Pinpoint the cell where the given text exists, returning its [X, Y] midpoint coordinate. 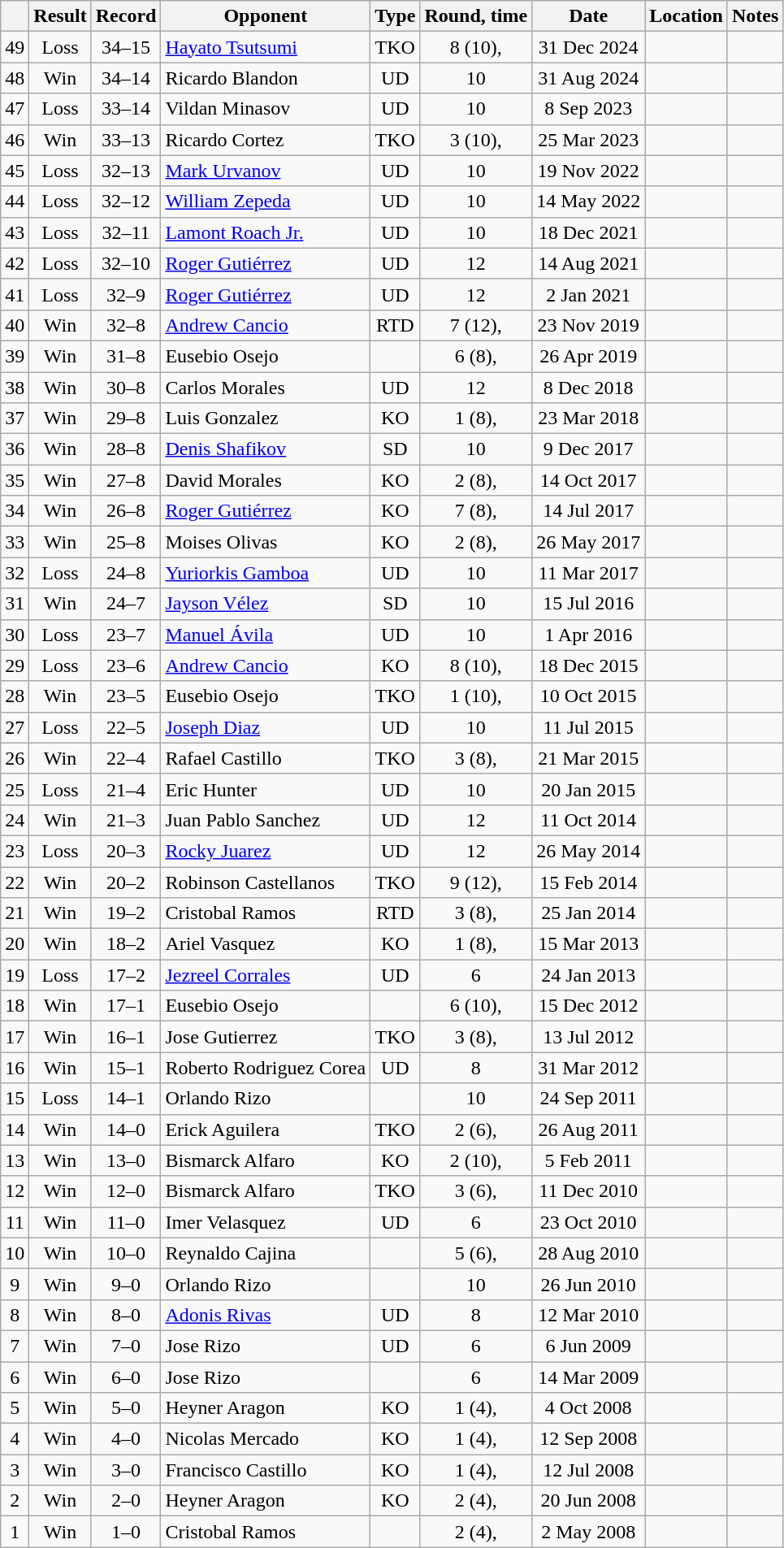
5–0 [126, 1408]
15–1 [126, 1068]
Opponent [266, 16]
3 (6), [476, 1191]
23–6 [126, 666]
2 (6), [476, 1130]
Rafael Castillo [266, 758]
20 [15, 944]
33 [15, 542]
20–3 [126, 851]
22–5 [126, 727]
11–0 [126, 1222]
1 Apr 2016 [588, 635]
Moises Olivas [266, 542]
13 [15, 1160]
23–7 [126, 635]
Jayson Vélez [266, 604]
14 [15, 1130]
18–2 [126, 944]
4 [15, 1439]
19–2 [126, 913]
6 (8), [476, 356]
33–13 [126, 140]
27–8 [126, 480]
11 Mar 2017 [588, 573]
15 Dec 2012 [588, 1006]
32–13 [126, 171]
Juan Pablo Sanchez [266, 820]
26 Aug 2011 [588, 1130]
23 Mar 2018 [588, 418]
10–0 [126, 1253]
1 (10), [476, 696]
23 [15, 851]
4–0 [126, 1439]
11 Dec 2010 [588, 1191]
26 [15, 758]
Adonis Rivas [266, 1315]
Erick Aguilera [266, 1130]
45 [15, 171]
19 [15, 975]
9 Dec 2017 [588, 449]
31 Aug 2024 [588, 78]
26 May 2014 [588, 851]
Rocky Juarez [266, 851]
5 (6), [476, 1253]
29–8 [126, 418]
32–8 [126, 325]
14 Oct 2017 [588, 480]
9–0 [126, 1284]
24 Jan 2013 [588, 975]
5 Feb 2011 [588, 1160]
Yuriorkis Gamboa [266, 573]
1 [15, 1532]
14–0 [126, 1130]
47 [15, 109]
43 [15, 232]
25 Jan 2014 [588, 913]
21–3 [126, 820]
Jose Gutierrez [266, 1037]
Robinson Castellanos [266, 882]
8–0 [126, 1315]
Luis Gonzalez [266, 418]
22 [15, 882]
Francisco Castillo [266, 1470]
32 [15, 573]
9 [15, 1284]
7 [15, 1346]
David Morales [266, 480]
12 Jul 2008 [588, 1470]
2 Jan 2021 [588, 294]
Result [60, 16]
Record [126, 16]
29 [15, 666]
Ricardo Blandon [266, 78]
5 [15, 1408]
Joseph Diaz [266, 727]
38 [15, 388]
10 Oct 2015 [588, 696]
16–1 [126, 1037]
6 Jun 2009 [588, 1346]
9 (12), [476, 882]
Round, time [476, 16]
26 May 2017 [588, 542]
25–8 [126, 542]
Notes [755, 16]
13 Jul 2012 [588, 1037]
34 [15, 511]
15 Feb 2014 [588, 882]
34–14 [126, 78]
7 (8), [476, 511]
25 Mar 2023 [588, 140]
39 [15, 356]
21 [15, 913]
14 Mar 2009 [588, 1377]
21 Mar 2015 [588, 758]
15 Jul 2016 [588, 604]
34–15 [126, 47]
Eric Hunter [266, 789]
17–1 [126, 1006]
14 Aug 2021 [588, 263]
2 [15, 1501]
Reynaldo Cajina [266, 1253]
28 [15, 696]
Ariel Vasquez [266, 944]
32–12 [126, 202]
28–8 [126, 449]
12 Mar 2010 [588, 1315]
18 Dec 2015 [588, 666]
Carlos Morales [266, 388]
23–5 [126, 696]
Manuel Ávila [266, 635]
7–0 [126, 1346]
40 [15, 325]
12 Sep 2008 [588, 1439]
Type [395, 16]
11 [15, 1222]
49 [15, 47]
24 Sep 2011 [588, 1099]
16 [15, 1068]
8 Dec 2018 [588, 388]
8 Sep 2023 [588, 109]
28 Aug 2010 [588, 1253]
20 Jan 2015 [588, 789]
33–14 [126, 109]
Ricardo Cortez [266, 140]
24–8 [126, 573]
3–0 [126, 1470]
32–9 [126, 294]
35 [15, 480]
13–0 [126, 1160]
27 [15, 727]
12–0 [126, 1191]
37 [15, 418]
15 [15, 1099]
21–4 [126, 789]
14–1 [126, 1099]
26–8 [126, 511]
32–10 [126, 263]
Roberto Rodriguez Corea [266, 1068]
Vildan Minasov [266, 109]
William Zepeda [266, 202]
15 Mar 2013 [588, 944]
26 Jun 2010 [588, 1284]
18 Dec 2021 [588, 232]
18 [15, 1006]
11 Oct 2014 [588, 820]
Lamont Roach Jr. [266, 232]
17–2 [126, 975]
Jezreel Corrales [266, 975]
46 [15, 140]
22–4 [126, 758]
Nicolas Mercado [266, 1439]
1–0 [126, 1532]
4 Oct 2008 [588, 1408]
25 [15, 789]
26 Apr 2019 [588, 356]
14 May 2022 [588, 202]
23 Nov 2019 [588, 325]
20–2 [126, 882]
24 [15, 820]
Location [687, 16]
6–0 [126, 1377]
42 [15, 263]
Denis Shafikov [266, 449]
11 Jul 2015 [588, 727]
Hayato Tsutsumi [266, 47]
48 [15, 78]
24–7 [126, 604]
31 [15, 604]
2–0 [126, 1501]
3 (10), [476, 140]
3 [15, 1470]
2 May 2008 [588, 1532]
30 [15, 635]
32–11 [126, 232]
2 (10), [476, 1160]
6 (10), [476, 1006]
19 Nov 2022 [588, 171]
44 [15, 202]
23 Oct 2010 [588, 1222]
36 [15, 449]
31 Dec 2024 [588, 47]
Mark Urvanov [266, 171]
31–8 [126, 356]
31 Mar 2012 [588, 1068]
14 Jul 2017 [588, 511]
41 [15, 294]
Imer Velasquez [266, 1222]
7 (12), [476, 325]
Date [588, 16]
17 [15, 1037]
20 Jun 2008 [588, 1501]
30–8 [126, 388]
